Provide the [X, Y] coordinate of the cell's center where the given text is located.  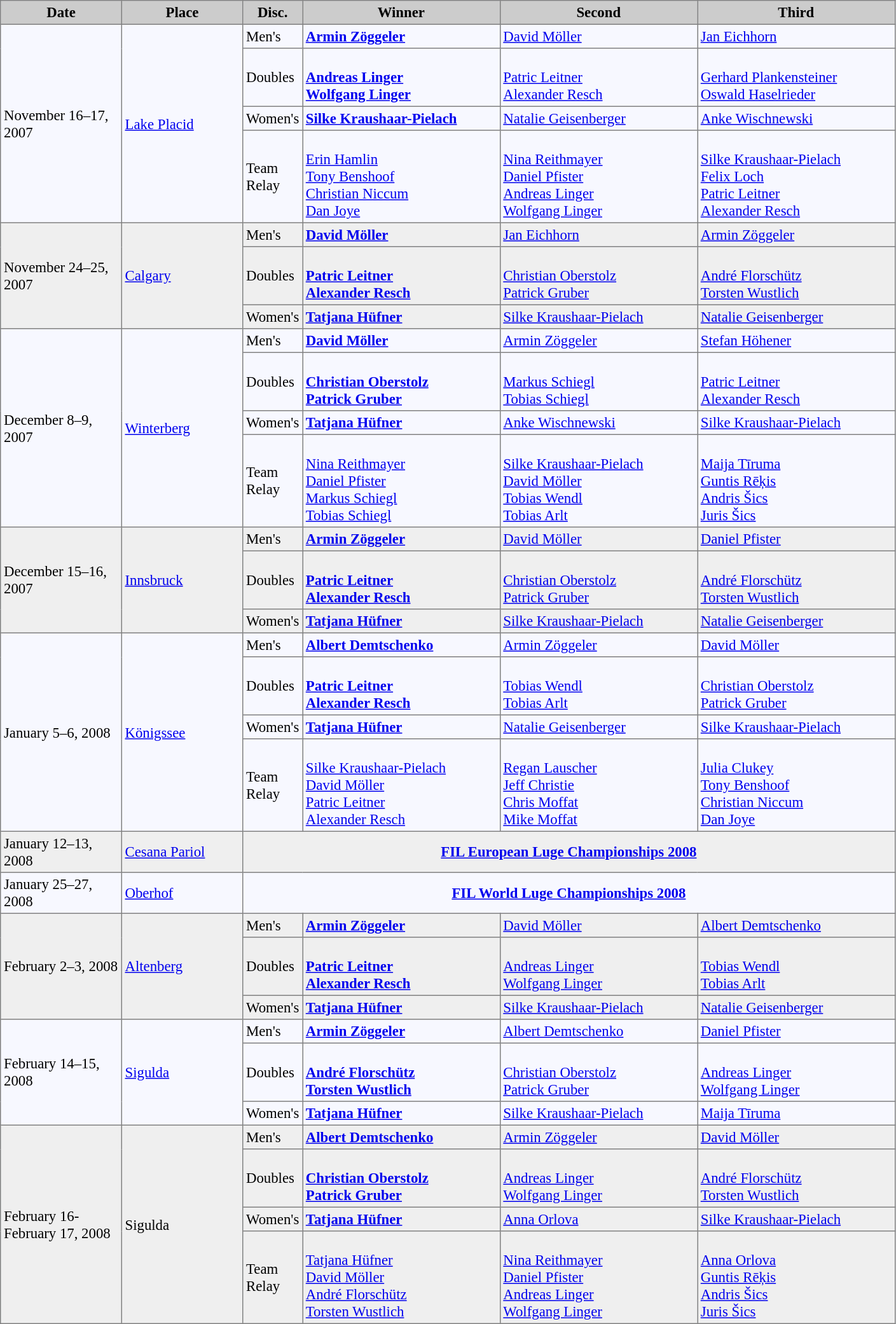
December 15–16, 2007 [61, 580]
Julia ClukeyTony BenshoofChristian Niccum Dan Joye [796, 785]
January 25–27, 2008 [61, 893]
January 5–6, 2008 [61, 732]
Silke Kraushaar-Pielach Felix Loch Patric Leitner Alexander Resch [796, 177]
February 14–15, 2008 [61, 1072]
Regan LauscherJeff ChristieChris MoffatMike Moffat [598, 785]
December 8–9, 2007 [61, 428]
Markus Schiegl Tobias Schiegl [598, 382]
Place [182, 13]
February 16-February 17, 2008 [61, 1224]
FIL European Luge Championships 2008 [569, 852]
Tatjana HüfnerDavid MöllerAndré Florschütz Torsten Wustlich [401, 1278]
Gerhard Plankensteiner Oswald Haselrieder [796, 78]
Erin Hamlin Tony Benshoof Christian NiccumDan Joye [401, 177]
Second [598, 13]
Silke Kraushaar-PielachDavid MöllerPatric Leitner Alexander Resch [401, 785]
November 24–25, 2007 [61, 275]
Maija Tīruma [796, 1114]
FIL World Luge Championships 2008 [569, 893]
Date [61, 13]
Anna Orlova [598, 1219]
Stefan Höhener [796, 341]
Lake Placid [182, 123]
Innsbruck [182, 580]
Cesana Pariol [182, 852]
Oberhof [182, 893]
Third [796, 13]
Winterberg [182, 428]
Anna Orlova Guntis RēķisAndris Šics Juris Šics [796, 1278]
Silke Kraushaar-Pielach David MöllerTobias Wendl Tobias Arlt [598, 481]
January 12–13, 2008 [61, 852]
February 2–3, 2008 [61, 966]
Calgary [182, 275]
Maija Tīruma Guntis RēķisAndris Šics Juris Šics [796, 481]
Nina Reithmayer Daniel Pfister Markus Schiegl Tobias Schiegl [401, 481]
November 16–17, 2007 [61, 123]
Altenberg [182, 966]
Winner [401, 13]
Disc. [273, 13]
Königssee [182, 732]
